Extract the (X, Y) coordinate from the center of the cell holding the provided text.  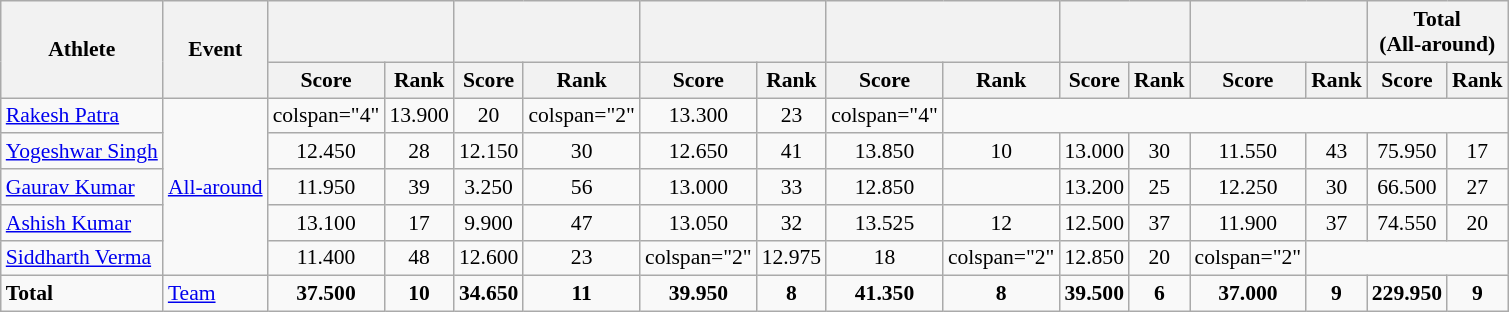
11.900 (1248, 223)
12.975 (792, 258)
28 (418, 152)
39.500 (1094, 294)
56 (582, 187)
12.500 (1094, 223)
Event (216, 50)
25 (1160, 187)
12.150 (488, 152)
47 (582, 223)
13.525 (884, 223)
18 (884, 258)
74.550 (1407, 223)
11.950 (326, 187)
3.250 (488, 187)
66.500 (1407, 187)
Athlete (82, 50)
12.650 (698, 152)
13.200 (1094, 187)
32 (792, 223)
11 (582, 294)
41 (792, 152)
12.450 (326, 152)
33 (792, 187)
11.550 (1248, 152)
All-around (216, 187)
Siddharth Verma (82, 258)
9.900 (488, 223)
13.300 (698, 116)
Total(All-around) (1438, 32)
34.650 (488, 294)
75.950 (1407, 152)
13.900 (418, 116)
Team (216, 294)
37.000 (1248, 294)
48 (418, 258)
Rakesh Patra (82, 116)
41.350 (884, 294)
12.600 (488, 258)
43 (1336, 152)
229.950 (1407, 294)
39.950 (698, 294)
Yogeshwar Singh (82, 152)
27 (1478, 187)
12.250 (1248, 187)
Gaurav Kumar (82, 187)
Ashish Kumar (82, 223)
39 (418, 187)
13.050 (698, 223)
6 (1160, 294)
Total (82, 294)
11.400 (326, 258)
13.850 (884, 152)
12 (1002, 223)
37.500 (326, 294)
13.100 (326, 223)
